Locate the cell with the specified text and output its (X, Y) center coordinate. 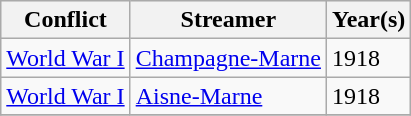
Champagne-Marne (228, 58)
Streamer (228, 20)
Year(s) (368, 20)
Aisne-Marne (228, 96)
Conflict (66, 20)
